Capture the cell that displays the provided text and extract its (X, Y) central coordinate. 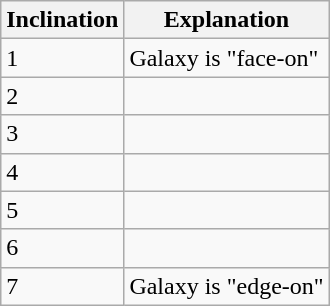
5 (62, 210)
Galaxy is "face-on" (226, 58)
7 (62, 286)
2 (62, 96)
3 (62, 134)
4 (62, 172)
6 (62, 248)
Galaxy is "edge-on" (226, 286)
Explanation (226, 20)
1 (62, 58)
Inclination (62, 20)
